Search for the cell housing the specified text and yield its [x, y] center coordinate. 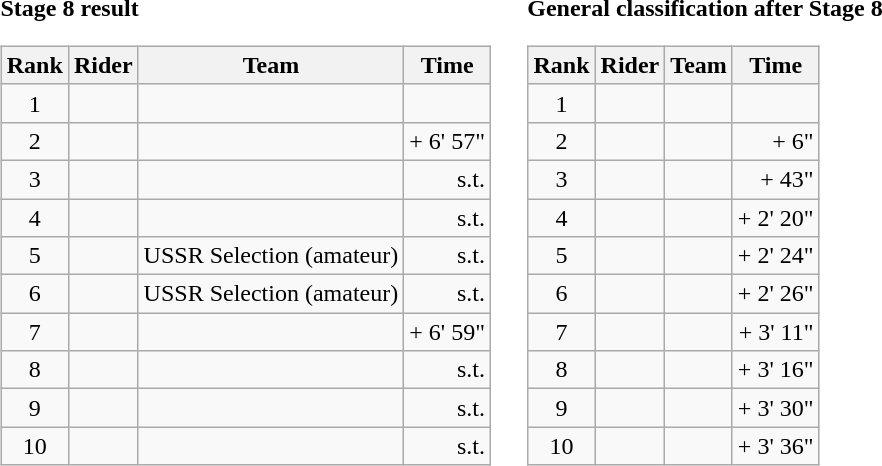
+ 3' 36" [776, 446]
+ 6' 57" [448, 141]
+ 6' 59" [448, 332]
+ 2' 24" [776, 256]
+ 2' 20" [776, 217]
+ 3' 30" [776, 408]
+ 6" [776, 141]
+ 3' 16" [776, 370]
+ 3' 11" [776, 332]
+ 43" [776, 179]
+ 2' 26" [776, 294]
